Return (x, y) of the center of cell containing provided text 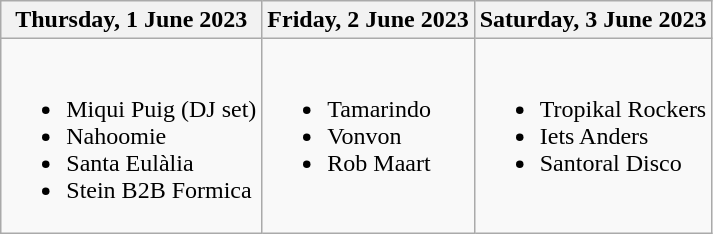
Thursday, 1 June 2023 (132, 20)
Tropikal RockersIets AndersSantoral Disco (593, 136)
Saturday, 3 June 2023 (593, 20)
TamarindoVonvonRob Maart (368, 136)
Friday, 2 June 2023 (368, 20)
Miqui Puig (DJ set)NahoomieSanta EulàliaStein B2B Formica (132, 136)
